Return [X, Y] of the center of cell containing provided text 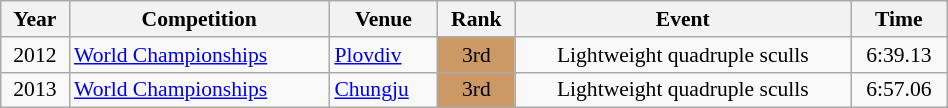
6:39.13 [900, 55]
Venue [383, 19]
6:57.06 [900, 90]
Plovdiv [383, 55]
Time [900, 19]
2012 [35, 55]
Event [682, 19]
Year [35, 19]
2013 [35, 90]
Competition [199, 19]
Chungju [383, 90]
Rank [477, 19]
